Scan for the cell matching the given text and deliver its [X, Y] coordinate at center. 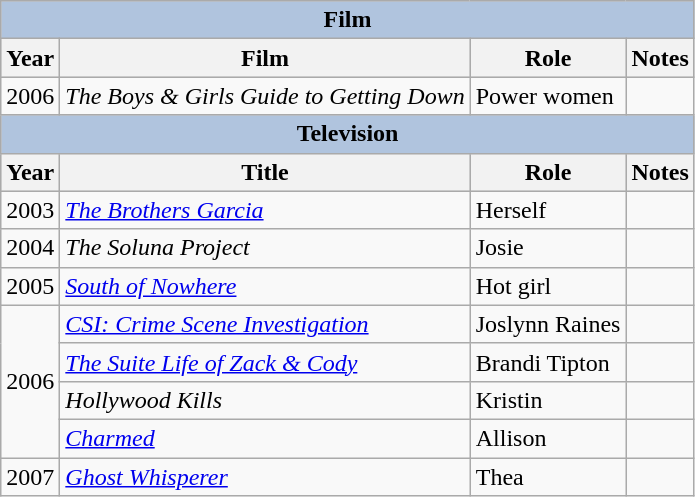
Herself [548, 210]
Charmed [265, 438]
Power women [548, 96]
Allison [548, 438]
Josie [548, 248]
Joslynn Raines [548, 324]
2003 [30, 210]
The Brothers Garcia [265, 210]
2007 [30, 477]
The Suite Life of Zack & Cody [265, 362]
2005 [30, 286]
Hollywood Kills [265, 400]
Ghost Whisperer [265, 477]
Thea [548, 477]
The Soluna Project [265, 248]
South of Nowhere [265, 286]
CSI: Crime Scene Investigation [265, 324]
2004 [30, 248]
The Boys & Girls Guide to Getting Down [265, 96]
Hot girl [548, 286]
Brandi Tipton [548, 362]
Kristin [548, 400]
Title [265, 172]
Television [348, 134]
